Search for the cell housing the specified text and yield its (x, y) center coordinate. 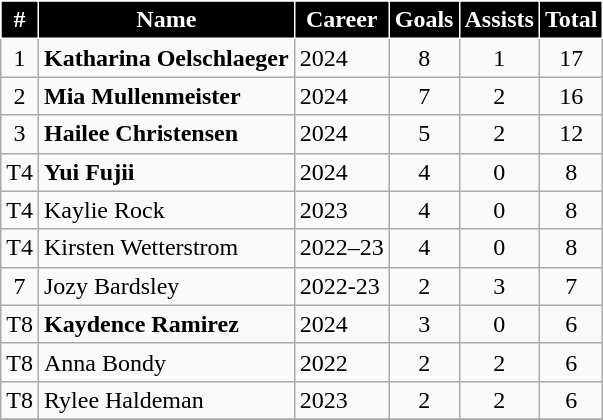
# (20, 20)
Assists (499, 20)
Katharina Oelschlaeger (166, 58)
2022-23 (342, 286)
2022 (342, 362)
Hailee Christensen (166, 134)
Total (571, 20)
16 (571, 96)
5 (424, 134)
Anna Bondy (166, 362)
Kaylie Rock (166, 210)
Kaydence Ramirez (166, 324)
Kirsten Wetterstrom (166, 248)
Rylee Haldeman (166, 400)
Jozy Bardsley (166, 286)
Yui Fujii (166, 172)
Name (166, 20)
2022–23 (342, 248)
Mia Mullenmeister (166, 96)
Goals (424, 20)
Career (342, 20)
12 (571, 134)
17 (571, 58)
